Find where the given text appears and provide that cell's center as [x, y] coordinate. 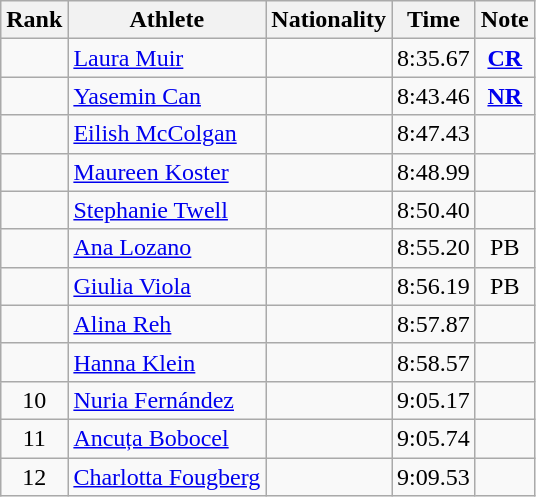
Ana Lozano [167, 248]
8:48.99 [434, 172]
8:47.43 [434, 134]
8:50.40 [434, 210]
8:56.19 [434, 286]
8:57.87 [434, 324]
Eilish McColgan [167, 134]
Rank [34, 20]
8:35.67 [434, 58]
9:05.74 [434, 438]
Giulia Viola [167, 286]
Nuria Fernández [167, 400]
9:05.17 [434, 400]
12 [34, 477]
8:58.57 [434, 362]
Yasemin Can [167, 96]
Ancuța Bobocel [167, 438]
8:55.20 [434, 248]
10 [34, 400]
Athlete [167, 20]
Charlotta Fougberg [167, 477]
Alina Reh [167, 324]
Hanna Klein [167, 362]
8:43.46 [434, 96]
Note [504, 20]
Laura Muir [167, 58]
9:09.53 [434, 477]
Maureen Koster [167, 172]
NR [504, 96]
Stephanie Twell [167, 210]
11 [34, 438]
Time [434, 20]
Nationality [329, 20]
CR [504, 58]
